Identify which cell holds the provided text, then report its [X, Y] central coordinate. 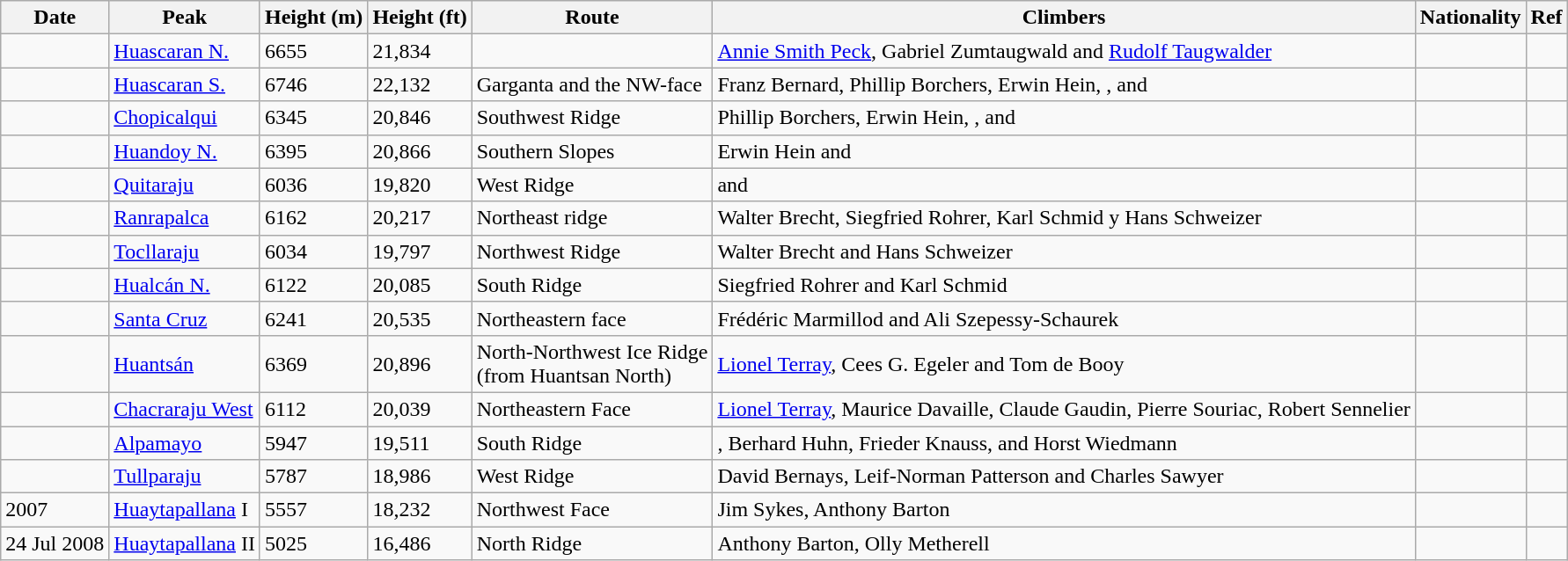
Chopicalqui [185, 118]
Northeastern face [592, 318]
6112 [313, 409]
Siegfried Rohrer and Karl Schmid [1064, 285]
Santa Cruz [185, 318]
Hualcán N. [185, 285]
and [1064, 185]
20,846 [420, 118]
21,834 [420, 51]
Quitaraju [185, 185]
Erwin Hein and [1064, 151]
Annie Smith Peck, Gabriel Zumtaugwald and Rudolf Taugwalder [1064, 51]
Huascaran S. [185, 84]
Height (ft) [420, 18]
19,511 [420, 442]
Ref [1547, 18]
20,535 [420, 318]
19,797 [420, 251]
20,039 [420, 409]
24 Jul 2008 [55, 543]
20,896 [420, 364]
20,217 [420, 218]
Huascaran N. [185, 51]
North-Northwest Ice Ridge(from Huantsan North) [592, 364]
5947 [313, 442]
Chacraraju West [185, 409]
, Berhard Huhn, Frieder Knauss, and Horst Wiedmann [1064, 442]
Franz Bernard, Phillip Borchers, Erwin Hein, , and [1064, 84]
18,232 [420, 510]
Northeast ridge [592, 218]
Date [55, 18]
Walter Brecht and Hans Schweizer [1064, 251]
6369 [313, 364]
6162 [313, 218]
6034 [313, 251]
20,866 [420, 151]
Northwest Face [592, 510]
18,986 [420, 477]
5025 [313, 543]
Northeastern Face [592, 409]
Lionel Terray, Cees G. Egeler and Tom de Booy [1064, 364]
20,085 [420, 285]
Huaytapallana II [185, 543]
6655 [313, 51]
Route [592, 18]
Tocllaraju [185, 251]
2007 [55, 510]
Lionel Terray, Maurice Davaille, Claude Gaudin, Pierre Souriac, Robert Sennelier [1064, 409]
Walter Brecht, Siegfried Rohrer, Karl Schmid y Hans Schweizer [1064, 218]
Huaytapallana I [185, 510]
6395 [313, 151]
David Bernays, Leif-Norman Patterson and Charles Sawyer [1064, 477]
Alpamayo [185, 442]
19,820 [420, 185]
5557 [313, 510]
Jim Sykes, Anthony Barton [1064, 510]
Climbers [1064, 18]
Northwest Ridge [592, 251]
6746 [313, 84]
Huantsán [185, 364]
Southwest Ridge [592, 118]
5787 [313, 477]
Height (m) [313, 18]
6036 [313, 185]
6241 [313, 318]
North Ridge [592, 543]
22,132 [420, 84]
Phillip Borchers, Erwin Hein, , and [1064, 118]
Frédéric Marmillod and Ali Szepessy-Schaurek [1064, 318]
Garganta and the NW-face [592, 84]
16,486 [420, 543]
6122 [313, 285]
6345 [313, 118]
Southern Slopes [592, 151]
Tullparaju [185, 477]
Huandoy N. [185, 151]
Nationality [1470, 18]
Peak [185, 18]
Ranrapalca [185, 218]
Anthony Barton, Olly Metherell [1064, 543]
